Pinpoint the cell where the given text exists, returning its [X, Y] midpoint coordinate. 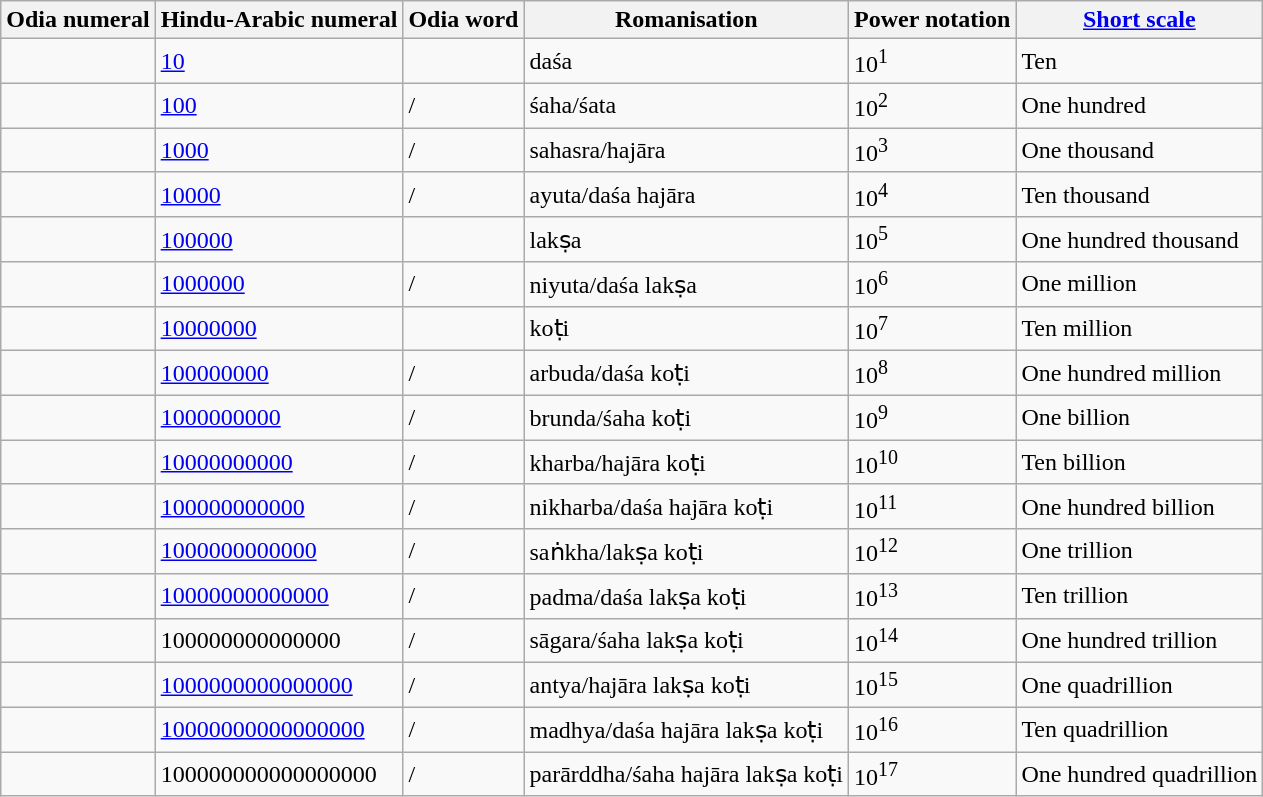
One million [1140, 284]
Hindu-Arabic numeral [279, 20]
1000000000 [279, 418]
sāgara/śaha lakṣa koṭi [686, 640]
Ten trillion [1140, 596]
Ten billion [1140, 462]
10000000 [279, 328]
lakṣa [686, 240]
105 [932, 240]
100000000000000000 [279, 774]
1012 [932, 552]
1000000000000 [279, 552]
One quadrillion [1140, 686]
brunda/śaha koṭi [686, 418]
10000000000 [279, 462]
One hundred million [1140, 374]
1017 [932, 774]
Power notation [932, 20]
śaha/śata [686, 106]
niyuta/daśa lakṣa [686, 284]
100000000 [279, 374]
Ten thousand [1140, 194]
Romanisation [686, 20]
parārddha/śaha hajāra lakṣa koṭi [686, 774]
10000000000000 [279, 596]
100000 [279, 240]
Ten million [1140, 328]
10000000000000000 [279, 730]
103 [932, 150]
One billion [1140, 418]
102 [932, 106]
padma/daśa lakṣa koṭi [686, 596]
One hundred quadrillion [1140, 774]
1000000 [279, 284]
One trillion [1140, 552]
nikharba/daśa hajāra koṭi [686, 506]
100000000000000 [279, 640]
One hundred trillion [1140, 640]
One hundred [1140, 106]
antya/hajāra lakṣa koṭi [686, 686]
10 [279, 62]
1014 [932, 640]
1013 [932, 596]
101 [932, 62]
100 [279, 106]
Odia word [464, 20]
108 [932, 374]
koṭi [686, 328]
107 [932, 328]
100000000000 [279, 506]
1000000000000000 [279, 686]
109 [932, 418]
One hundred thousand [1140, 240]
Odia numeral [78, 20]
Short scale [1140, 20]
Ten quadrillion [1140, 730]
1010 [932, 462]
saṅkha/lakṣa koṭi [686, 552]
104 [932, 194]
sahasra/hajāra [686, 150]
ayuta/daśa hajāra [686, 194]
One hundred billion [1140, 506]
madhya/daśa hajāra lakṣa koṭi [686, 730]
Ten [1140, 62]
10000 [279, 194]
1016 [932, 730]
kharba/hajāra koṭi [686, 462]
1015 [932, 686]
1000 [279, 150]
One thousand [1140, 150]
1011 [932, 506]
106 [932, 284]
arbuda/daśa koṭi [686, 374]
daśa [686, 62]
